Detect which cell encompasses the target text, then output its [X, Y] center coordinate. 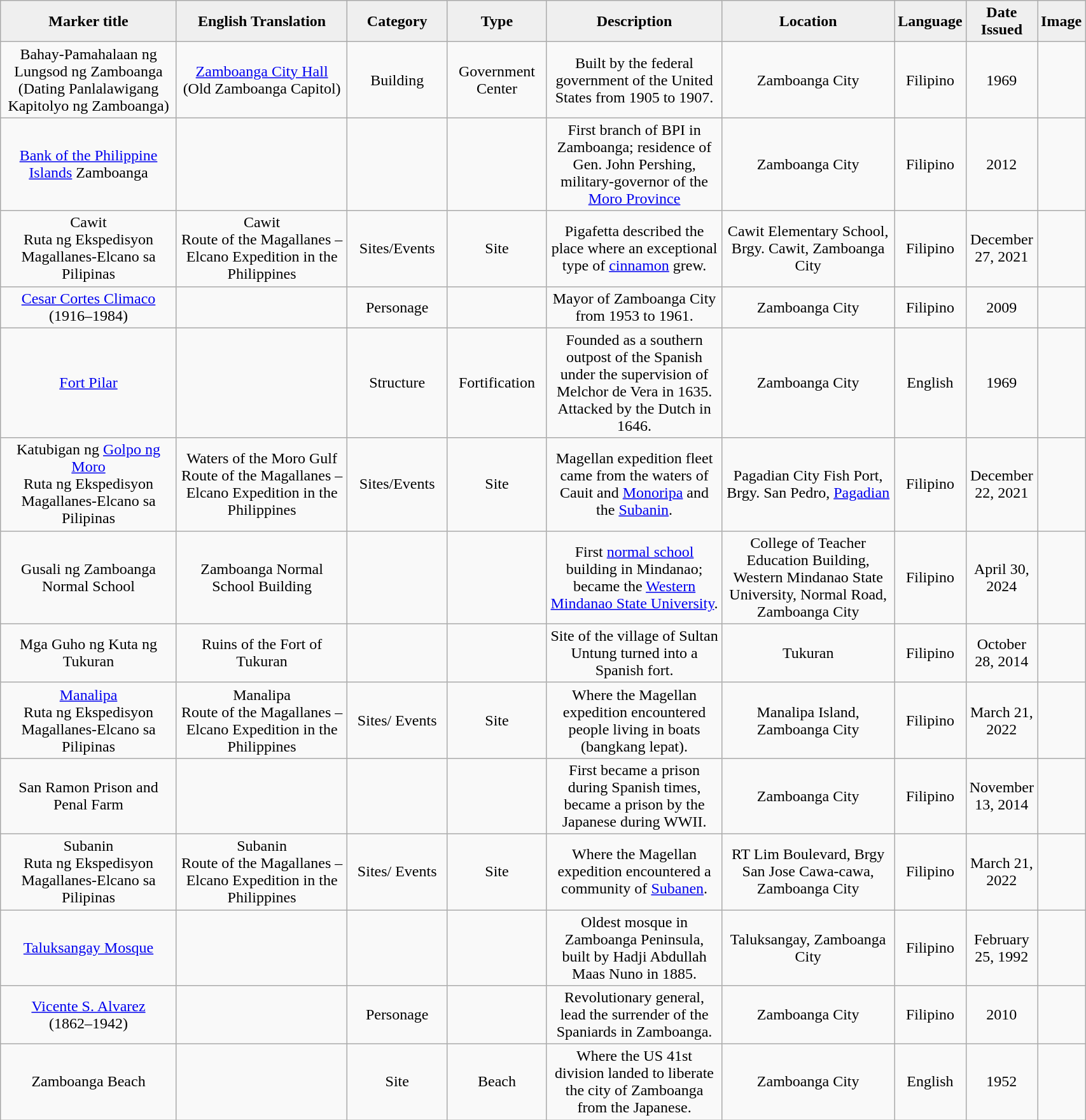
2010 [1001, 1015]
Fort Pilar [89, 383]
Pagadian City Fish Port, Brgy. San Pedro, Pagadian [808, 484]
Founded as a southern outpost of the Spanish under the supervision of Melchor de Vera in 1635. Attacked by the Dutch in 1646. [634, 383]
Bahay-Pamahalaan ng Lungsod ng Zamboanga (Dating Panlalawigang Kapitolyo ng Zamboanga) [89, 80]
Bank of the Philippine Islands Zamboanga [89, 164]
Language [930, 22]
First branch of BPI in Zamboanga; residence of Gen. John Pershing, military-governor of the Moro Province [634, 164]
Waters of the Moro GulfRoute of the Magallanes – Elcano Expedition in the Philippines [262, 484]
Cesar Cortes Climaco(1916–1984) [89, 307]
Revolutionary general, lead the surrender of the Spaniards in Zamboanga. [634, 1015]
Government Center [496, 80]
First normal school building in Mindanao; became the Western Mindanao State University. [634, 577]
ManalipaRuta ng Ekspedisyon Magallanes-Elcano sa Pilipinas [89, 720]
SubaninRoute of the Magallanes – Elcano Expedition in the Philippines [262, 872]
Building [397, 80]
Where the Magellan expedition encountered a community of Subanen. [634, 872]
College of Teacher Education Building, Western Mindanao State University, Normal Road, Zamboanga City [808, 577]
Zamboanga City Hall (Old Zamboanga Capitol) [262, 80]
San Ramon Prison and Penal Farm [89, 795]
1952 [1001, 1082]
Gusali ng Zamboanga Normal School [89, 577]
Manalipa Island, Zamboanga City [808, 720]
December 27, 2021 [1001, 248]
English Translation [262, 22]
Date Issued [1001, 22]
Zamboanga Beach [89, 1082]
2012 [1001, 164]
Description [634, 22]
Mayor of Zamboanga City from 1953 to 1961. [634, 307]
Pigafetta described the place where an exceptional type of cinnamon grew. [634, 248]
Mga Guho ng Kuta ng Tukuran [89, 653]
CawitRoute of the Magallanes – Elcano Expedition in the Philippines [262, 248]
Tukuran [808, 653]
SubaninRuta ng Ekspedisyon Magallanes-Elcano sa Pilipinas [89, 872]
2009 [1001, 307]
Vicente S. Alvarez(1862–1942) [89, 1015]
February 25, 1992 [1001, 948]
Marker title [89, 22]
Where the Magellan expedition encountered people living in boats (bangkang lepat). [634, 720]
First became a prison during Spanish times, became a prison by the Japanese during WWII. [634, 795]
Zamboanga Normal School Building [262, 577]
Structure [397, 383]
Site of the village of Sultan Untung turned into a Spanish fort. [634, 653]
Oldest mosque in Zamboanga Peninsula, built by Hadji Abdullah Maas Nuno in 1885. [634, 948]
Ruins of the Fort of Tukuran [262, 653]
Where the US 41st division landed to liberate the city of Zamboanga from the Japanese. [634, 1082]
Image [1061, 22]
April 30, 2024 [1001, 577]
Type [496, 22]
Location [808, 22]
Katubigan ng Golpo ng MoroRuta ng Ekspedisyon Magallanes-Elcano sa Pilipinas [89, 484]
Cawit Elementary School, Brgy. Cawit, Zamboanga City [808, 248]
October 28, 2014 [1001, 653]
Fortification [496, 383]
Beach [496, 1082]
Category [397, 22]
CawitRuta ng Ekspedisyon Magallanes-Elcano sa Pilipinas [89, 248]
Taluksangay Mosque [89, 948]
Magellan expedition fleet came from the waters of Cauit and Monoripa and the Subanin. [634, 484]
November 13, 2014 [1001, 795]
December 22, 2021 [1001, 484]
Built by the federal government of the United States from 1905 to 1907. [634, 80]
Taluksangay, Zamboanga City [808, 948]
ManalipaRoute of the Magallanes – Elcano Expedition in the Philippines [262, 720]
RT Lim Boulevard, Brgy San Jose Cawa-cawa, Zamboanga City [808, 872]
